Return (x, y) of the center of cell containing provided text 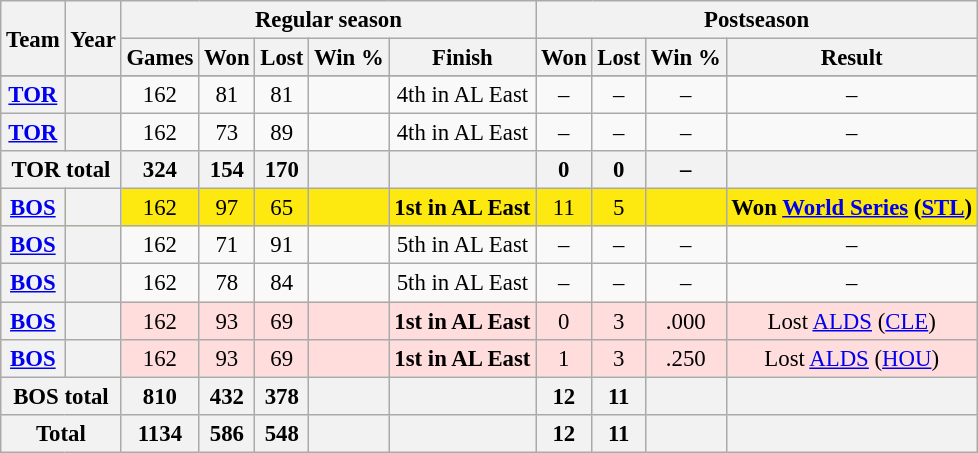
Regular season (328, 20)
1 (564, 358)
548 (282, 433)
Total (61, 433)
378 (282, 396)
71 (227, 245)
89 (282, 133)
170 (282, 170)
324 (160, 170)
Games (160, 58)
5 (619, 208)
Year (93, 38)
.000 (686, 321)
Team (33, 38)
Postseason (757, 20)
432 (227, 396)
154 (227, 170)
91 (282, 245)
Result (852, 58)
586 (227, 433)
78 (227, 283)
TOR total (61, 170)
.250 (686, 358)
84 (282, 283)
BOS total (61, 396)
810 (160, 396)
1134 (160, 433)
Lost ALDS (CLE) (852, 321)
65 (282, 208)
Won World Series (STL) (852, 208)
Finish (462, 58)
73 (227, 133)
97 (227, 208)
Lost ALDS (HOU) (852, 358)
